Search for the cell housing the specified text and yield its (x, y) center coordinate. 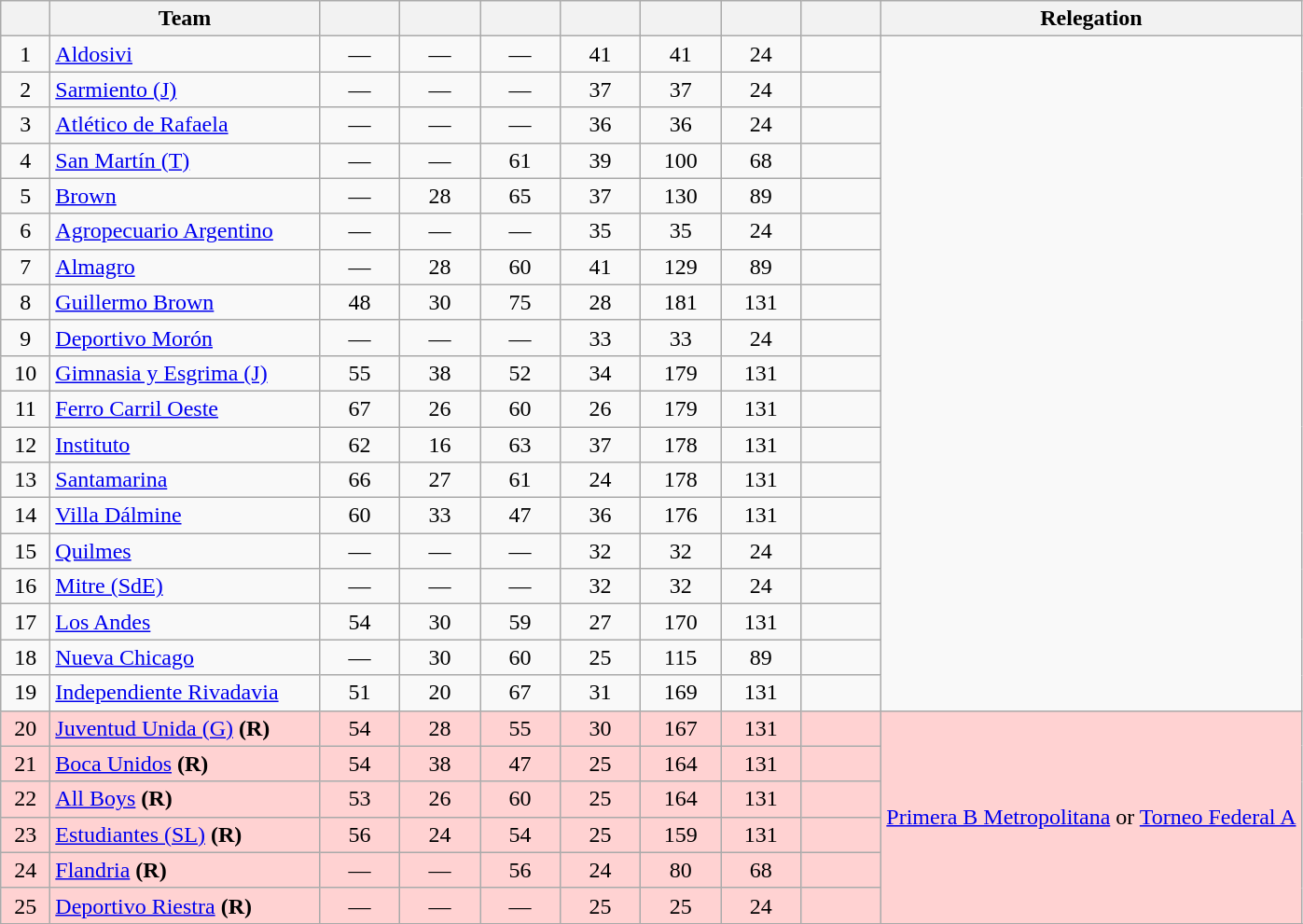
7 (26, 267)
9 (26, 338)
21 (26, 764)
Instituto (185, 445)
12 (26, 445)
52 (520, 373)
176 (681, 516)
129 (681, 267)
Atlético de Rafaela (185, 125)
14 (26, 516)
Flandria (R) (185, 870)
10 (26, 373)
48 (359, 302)
Gimnasia y Esgrima (J) (185, 373)
34 (601, 373)
1 (26, 54)
59 (520, 622)
167 (681, 728)
2 (26, 90)
3 (26, 125)
66 (359, 480)
5 (26, 196)
San Martín (T) (185, 160)
Brown (185, 196)
181 (681, 302)
8 (26, 302)
Estudiantes (SL) (R) (185, 834)
80 (681, 870)
Juventud Unida (G) (R) (185, 728)
63 (520, 445)
Quilmes (185, 551)
Team (185, 19)
51 (359, 693)
Guillermo Brown (185, 302)
Sarmiento (J) (185, 90)
All Boys (R) (185, 799)
Los Andes (185, 622)
100 (681, 160)
23 (26, 834)
6 (26, 231)
62 (359, 445)
31 (601, 693)
Mitre (SdE) (185, 586)
17 (26, 622)
Santamarina (185, 480)
22 (26, 799)
13 (26, 480)
39 (601, 160)
Aldosivi (185, 54)
115 (681, 657)
130 (681, 196)
18 (26, 657)
Villa Dálmine (185, 516)
Primera B Metropolitana or Torneo Federal A (1091, 817)
159 (681, 834)
65 (520, 196)
15 (26, 551)
Almagro (185, 267)
Independiente Rivadavia (185, 693)
169 (681, 693)
75 (520, 302)
170 (681, 622)
Agropecuario Argentino (185, 231)
Ferro Carril Oeste (185, 408)
53 (359, 799)
Boca Unidos (R) (185, 764)
19 (26, 693)
Deportivo Riestra (R) (185, 905)
Nueva Chicago (185, 657)
11 (26, 408)
Relegation (1091, 19)
4 (26, 160)
Deportivo Morón (185, 338)
